Locate the cell with the specified text and output its [X, Y] center coordinate. 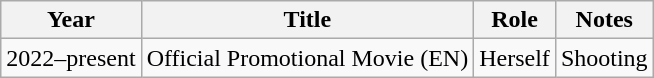
Shooting [604, 58]
Official Promotional Movie (EN) [308, 58]
Herself [515, 58]
Notes [604, 20]
Title [308, 20]
Role [515, 20]
Year [71, 20]
2022–present [71, 58]
